Return the [X, Y] coordinate for the center point of the cell that contains the specified text.  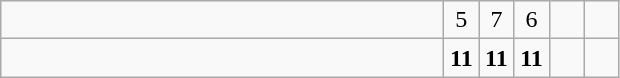
5 [462, 20]
7 [496, 20]
6 [532, 20]
